Pinpoint the cell where the given text exists, returning its [X, Y] midpoint coordinate. 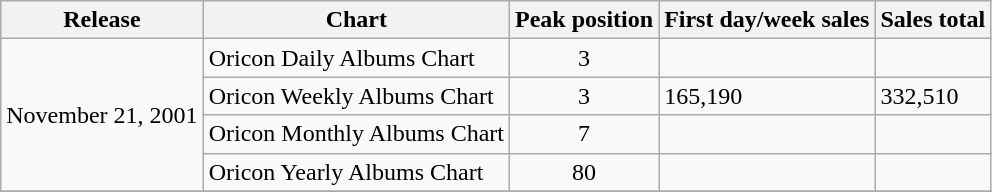
November 21, 2001 [102, 115]
First day/week sales [767, 20]
Oricon Monthly Albums Chart [356, 134]
Oricon Daily Albums Chart [356, 58]
Peak position [584, 20]
7 [584, 134]
332,510 [933, 96]
Oricon Yearly Albums Chart [356, 172]
Sales total [933, 20]
Release [102, 20]
Oricon Weekly Albums Chart [356, 96]
165,190 [767, 96]
Chart [356, 20]
80 [584, 172]
